From the cell containing the given text, extract its center point as [x, y] coordinate. 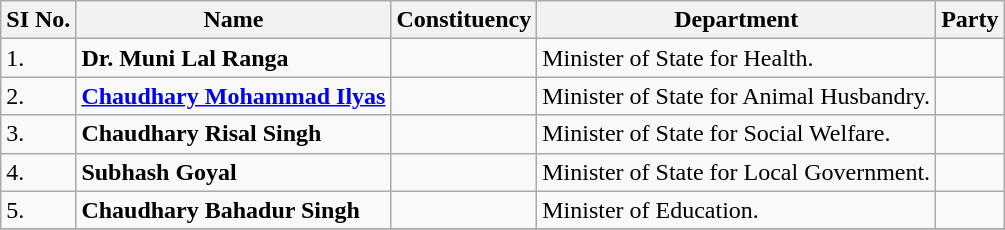
Minister of State for Social Welfare. [736, 134]
Minister of State for Health. [736, 58]
Constituency [464, 20]
2. [38, 96]
Subhash Goyal [234, 172]
Minister of State for Animal Husbandry. [736, 96]
Party [970, 20]
SI No. [38, 20]
1. [38, 58]
4. [38, 172]
Minister of State for Local Government. [736, 172]
Chaudhary Mohammad Ilyas [234, 96]
Chaudhary Bahadur Singh [234, 210]
Chaudhary Risal Singh [234, 134]
Name [234, 20]
Dr. Muni Lal Ranga [234, 58]
3. [38, 134]
5. [38, 210]
Minister of Education. [736, 210]
Department [736, 20]
